Pinpoint the cell where the given text exists, returning its (x, y) midpoint coordinate. 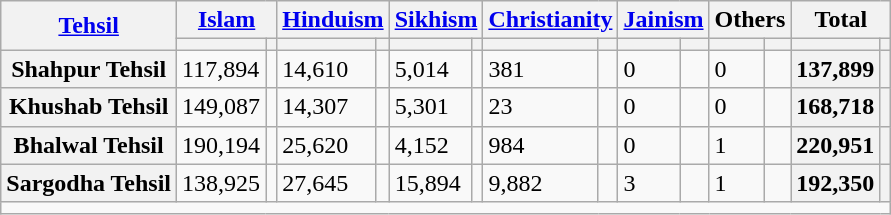
220,951 (836, 145)
9,882 (540, 183)
Sikhism (436, 20)
5,014 (430, 69)
5,301 (430, 107)
14,307 (326, 107)
Khushab Tehsil (89, 107)
149,087 (222, 107)
Total (841, 20)
381 (540, 69)
984 (540, 145)
4,152 (430, 145)
3 (649, 183)
Others (750, 20)
117,894 (222, 69)
190,194 (222, 145)
27,645 (326, 183)
Tehsil (89, 26)
Islam (227, 20)
Christianity (550, 20)
Jainism (664, 20)
23 (540, 107)
Sargodha Tehsil (89, 183)
137,899 (836, 69)
15,894 (430, 183)
25,620 (326, 145)
Hinduism (333, 20)
192,350 (836, 183)
Shahpur Tehsil (89, 69)
Bhalwal Tehsil (89, 145)
14,610 (326, 69)
138,925 (222, 183)
168,718 (836, 107)
